For the text-containing cell, return its midpoint in [x, y] coordinate format. 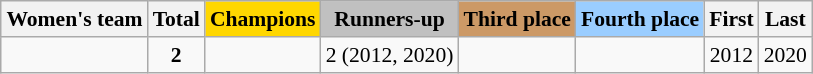
2 (2012, 2020) [390, 55]
Fourth place [640, 19]
2 [176, 55]
Last [786, 19]
Champions [263, 19]
2012 [731, 55]
Third place [516, 19]
Total [176, 19]
First [731, 19]
Runners-up [390, 19]
2020 [786, 55]
Women's team [74, 19]
